Provide the (x, y) coordinate of the cell's center where the given text is located.  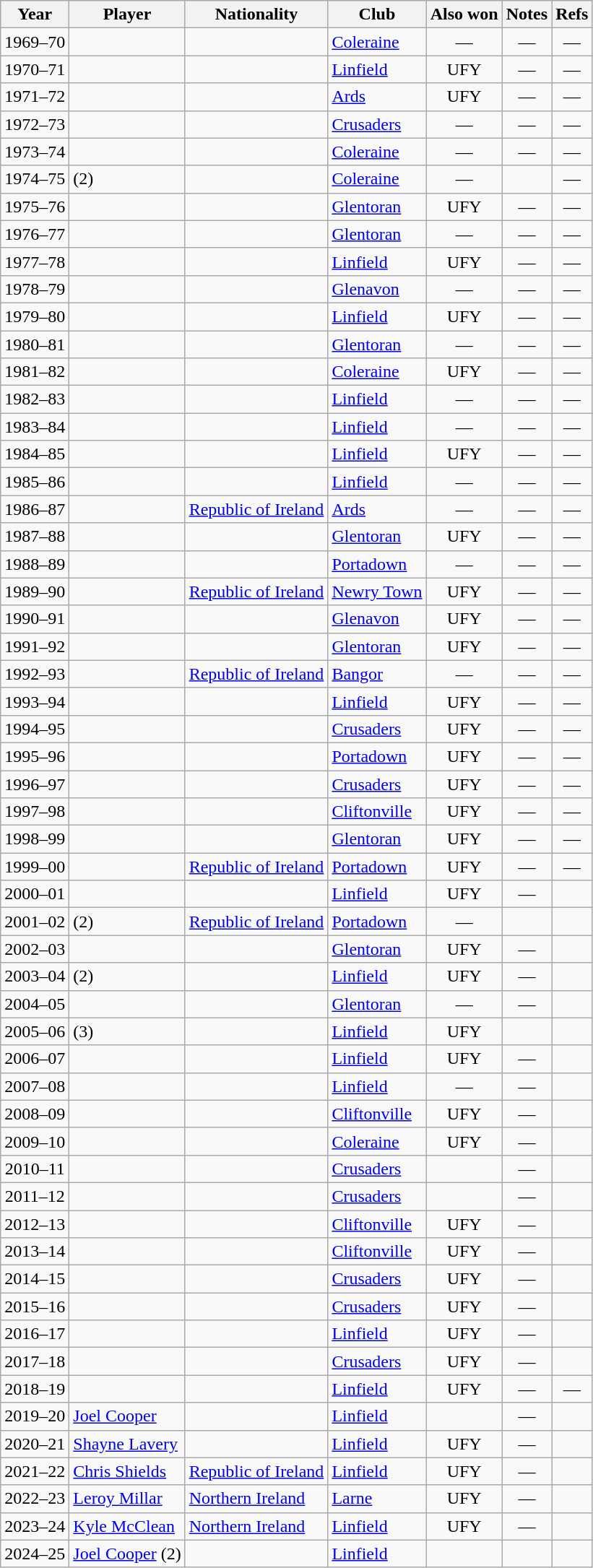
1972–73 (35, 124)
2013–14 (35, 1252)
1999–00 (35, 867)
1969–70 (35, 42)
Newry Town (377, 592)
2000–01 (35, 894)
1980–81 (35, 345)
1977–78 (35, 261)
1998–99 (35, 839)
Joel Cooper (2) (127, 1554)
Notes (527, 14)
1996–97 (35, 784)
Year (35, 14)
2007–08 (35, 1086)
2021–22 (35, 1471)
1989–90 (35, 592)
1987–88 (35, 537)
Leroy Millar (127, 1499)
1991–92 (35, 646)
2012–13 (35, 1224)
2014–15 (35, 1279)
1973–74 (35, 152)
1981–82 (35, 372)
2016–17 (35, 1334)
1986–87 (35, 509)
Club (377, 14)
2001–02 (35, 922)
1978–79 (35, 289)
2018–19 (35, 1389)
2004–05 (35, 1004)
1979–80 (35, 316)
1975–76 (35, 207)
Kyle McClean (127, 1526)
2010–11 (35, 1169)
Joel Cooper (127, 1416)
1983–84 (35, 427)
2008–09 (35, 1114)
2005–06 (35, 1031)
Refs (572, 14)
1990–91 (35, 619)
(3) (127, 1031)
Also won (464, 14)
1997–98 (35, 812)
1976–77 (35, 234)
1985–86 (35, 482)
2017–18 (35, 1361)
2006–07 (35, 1059)
1994–95 (35, 729)
2020–21 (35, 1444)
2015–16 (35, 1307)
1974–75 (35, 179)
1988–89 (35, 564)
2024–25 (35, 1554)
1992–93 (35, 674)
2023–24 (35, 1526)
2003–04 (35, 976)
2022–23 (35, 1499)
2019–20 (35, 1416)
1970–71 (35, 69)
1971–72 (35, 97)
Shayne Lavery (127, 1444)
Bangor (377, 674)
2009–10 (35, 1141)
2011–12 (35, 1196)
2002–03 (35, 949)
Larne (377, 1499)
1984–85 (35, 454)
Player (127, 14)
Chris Shields (127, 1471)
Nationality (256, 14)
1993–94 (35, 701)
1982–83 (35, 399)
1995–96 (35, 756)
